Provide the [x, y] coordinate of the cell's center where the given text is located.  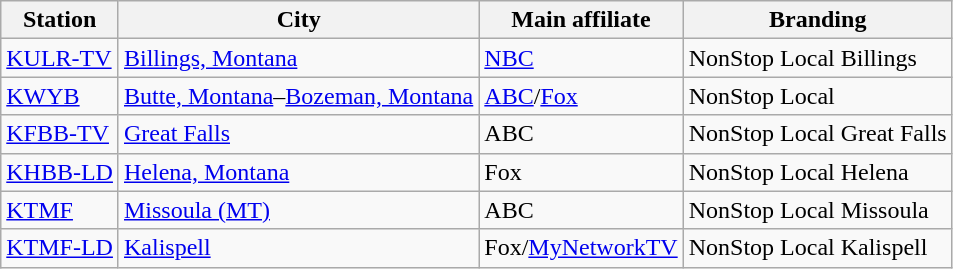
Great Falls [298, 134]
KFBB-TV [60, 134]
NonStop Local [818, 96]
KWYB [60, 96]
Branding [818, 20]
Kalispell [298, 248]
Fox/MyNetworkTV [581, 248]
Station [60, 20]
KTMF [60, 210]
NBC [581, 58]
KHBB-LD [60, 172]
NonStop Local Kalispell [818, 248]
Missoula (MT) [298, 210]
Butte, Montana–Bozeman, Montana [298, 96]
NonStop Local Missoula [818, 210]
KTMF-LD [60, 248]
Helena, Montana [298, 172]
NonStop Local Billings [818, 58]
City [298, 20]
Billings, Montana [298, 58]
NonStop Local Helena [818, 172]
ABC/Fox [581, 96]
NonStop Local Great Falls [818, 134]
KULR-TV [60, 58]
Main affiliate [581, 20]
Fox [581, 172]
